Pinpoint the cell where the given text exists, returning its [X, Y] midpoint coordinate. 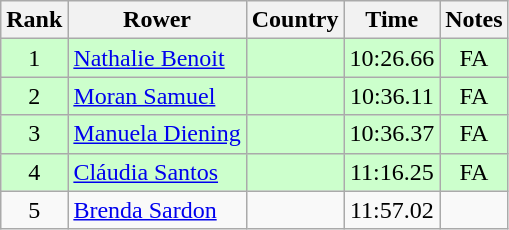
11:16.25 [392, 172]
Manuela Diening [157, 134]
3 [34, 134]
Rank [34, 20]
11:57.02 [392, 210]
2 [34, 96]
Moran Samuel [157, 96]
Nathalie Benoit [157, 58]
Notes [474, 20]
1 [34, 58]
10:26.66 [392, 58]
Country [295, 20]
10:36.11 [392, 96]
5 [34, 210]
Brenda Sardon [157, 210]
Rower [157, 20]
4 [34, 172]
10:36.37 [392, 134]
Cláudia Santos [157, 172]
Time [392, 20]
